Extract the [x, y] coordinate from the center of the cell holding the provided text.  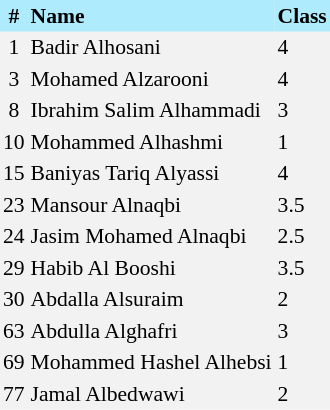
Badir Alhosani [152, 48]
Abdalla Alsuraim [152, 300]
77 [14, 394]
30 [14, 300]
Mohammed Alhashmi [152, 142]
Mohamed Alzarooni [152, 79]
Class [302, 16]
Habib Al Booshi [152, 268]
Mansour Alnaqbi [152, 205]
Mohammed Hashel Alhebsi [152, 362]
# [14, 16]
Name [152, 16]
Baniyas Tariq Alyassi [152, 174]
8 [14, 110]
2.5 [302, 236]
10 [14, 142]
15 [14, 174]
Ibrahim Salim Alhammadi [152, 110]
Jamal Albedwawi [152, 394]
Jasim Mohamed Alnaqbi [152, 236]
29 [14, 268]
24 [14, 236]
63 [14, 331]
69 [14, 362]
23 [14, 205]
Abdulla Alghafri [152, 331]
